Find where the given text appears and provide that cell's center as [x, y] coordinate. 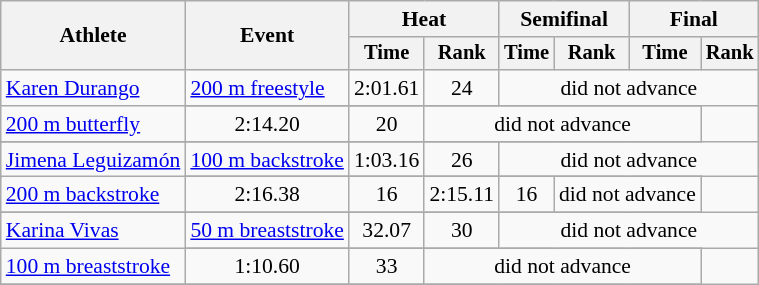
2:01.61 [386, 88]
Jimena Leguizamón [94, 160]
30 [462, 231]
2:14.20 [267, 124]
200 m butterfly [94, 124]
Athlete [94, 36]
Karina Vivas [94, 231]
200 m backstroke [94, 195]
100 m backstroke [267, 160]
200 m freestyle [267, 88]
2:16.38 [267, 195]
26 [462, 160]
Event [267, 36]
Final [694, 19]
100 m breaststroke [94, 267]
33 [386, 267]
2:15.11 [462, 195]
50 m breaststroke [267, 231]
32.07 [386, 231]
Heat [424, 19]
Semifinal [564, 19]
1:10.60 [267, 267]
Karen Durango [94, 88]
24 [462, 88]
1:03.16 [386, 160]
20 [386, 124]
